Detect which cell encompasses the target text, then output its [x, y] center coordinate. 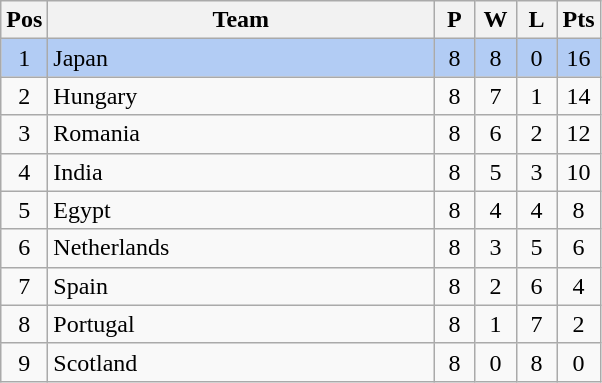
Spain [241, 286]
L [536, 20]
W [496, 20]
Hungary [241, 96]
12 [578, 134]
10 [578, 172]
Egypt [241, 210]
Portugal [241, 324]
Netherlands [241, 248]
16 [578, 58]
P [454, 20]
Romania [241, 134]
Pts [578, 20]
14 [578, 96]
Pos [24, 20]
Japan [241, 58]
Team [241, 20]
9 [24, 362]
India [241, 172]
Scotland [241, 362]
